For the text-containing cell, return its midpoint in [X, Y] coordinate format. 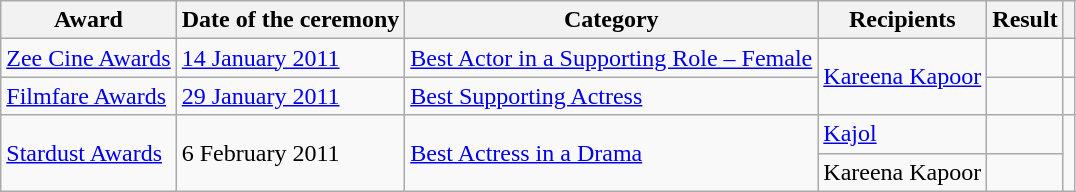
29 January 2011 [290, 96]
Recipients [902, 20]
Result [1025, 20]
Kajol [902, 134]
Zee Cine Awards [88, 58]
Filmfare Awards [88, 96]
6 February 2011 [290, 153]
Category [612, 20]
Best Actor in a Supporting Role – Female [612, 58]
Best Actress in a Drama [612, 153]
Award [88, 20]
Stardust Awards [88, 153]
14 January 2011 [290, 58]
Date of the ceremony [290, 20]
Best Supporting Actress [612, 96]
